Determine the [X, Y] coordinate at the center of the cell enclosing the given text.  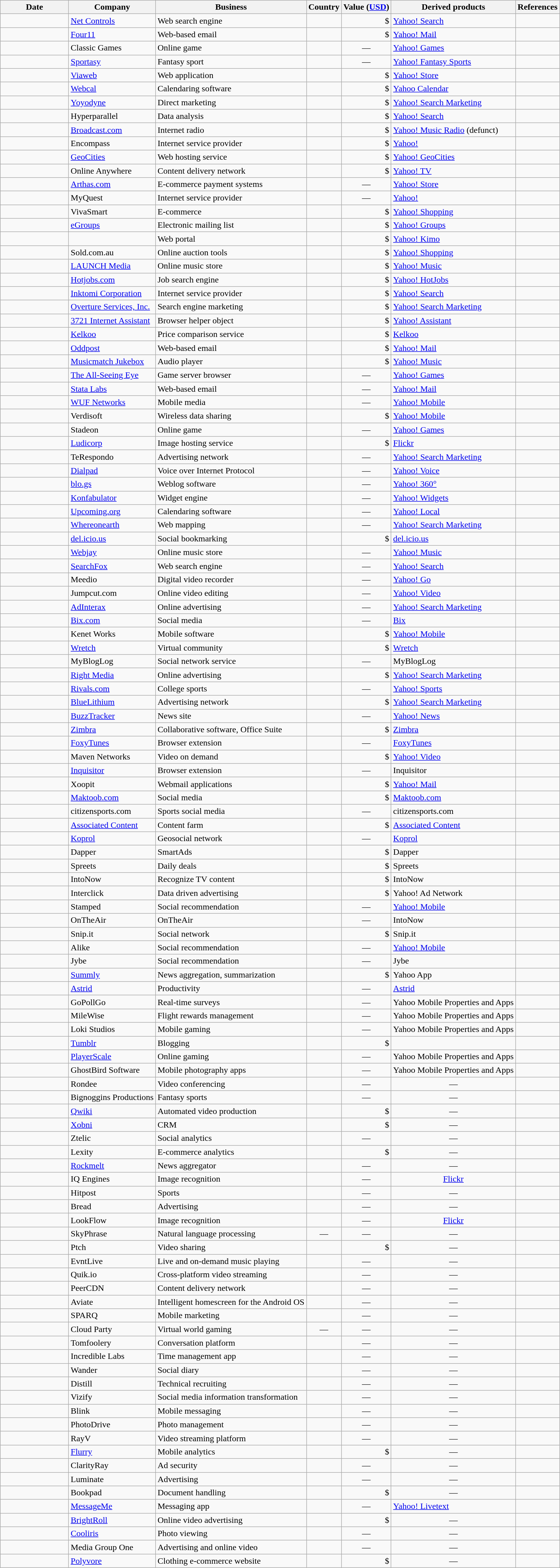
Productivity [231, 988]
Browser helper object [231, 320]
Intelligent homescreen for the Android OS [231, 1302]
Search engine marketing [231, 307]
E-commerce analytics [231, 1152]
Electronic mailing list [231, 225]
Derived products [454, 7]
Messaging app [231, 1506]
Social network [231, 934]
Hyperparallel [112, 116]
SearchFox [112, 566]
Online gaming [231, 1057]
AdInterax [112, 607]
Mobile marketing [231, 1316]
Hitpost [112, 1193]
Daily deals [231, 866]
Mobile software [231, 634]
Yahoo! Ad Network [454, 893]
Web application [231, 75]
Virtual world gaming [231, 1329]
Yahoo! 360° [454, 484]
TeRespondo [112, 457]
Digital video recorder [231, 579]
E-commerce [231, 212]
Cross-platform video streaming [231, 1275]
Ptch [112, 1247]
Voice over Internet Protocol [231, 471]
Dialpad [112, 471]
Value (USD) [366, 7]
Automated video production [231, 1111]
Ztelic [112, 1138]
Hotjobs.com [112, 280]
Game server browser [231, 375]
Social bookmarking [231, 539]
Photo management [231, 1424]
BrightRoll [112, 1520]
Flurry [112, 1452]
Video sharing [231, 1247]
Yoyodyne [112, 102]
Meedio [112, 579]
Bix [454, 621]
MessageMe [112, 1506]
Date [34, 7]
SPARQ [112, 1316]
Luminate [112, 1479]
Lexity [112, 1152]
News aggregator [231, 1166]
Yahoo! Groups [454, 225]
Qwiki [112, 1111]
Web portal [231, 239]
Collaborative software, Office Suite [231, 729]
Whereonearth [112, 525]
Video conferencing [231, 1084]
Right Media [112, 675]
Video streaming platform [231, 1438]
Yahoo! News [454, 716]
Fantasy sport [231, 62]
Bignoggins Productions [112, 1097]
Yahoo! Music Radio (defunct) [454, 130]
Mobile messaging [231, 1411]
Web hosting service [231, 157]
GeoCities [112, 157]
Musicmatch Jukebox [112, 361]
Flight rewards management [231, 1015]
CRM [231, 1125]
Summly [112, 975]
eGroups [112, 225]
blo.gs [112, 484]
Yahoo! Kimo [454, 239]
Geosocial network [231, 839]
WUF Networks [112, 402]
Bookpad [112, 1493]
Social analytics [231, 1138]
Four11 [112, 34]
News aggregation, summarization [231, 975]
Cloud Party [112, 1329]
Oddpost [112, 348]
SmartAds [231, 852]
LAUNCH Media [112, 266]
Rondee [112, 1084]
PeerCDN [112, 1288]
Sold.com.au [112, 252]
Encompass [112, 143]
Cooliris [112, 1534]
Recognize TV content [231, 879]
Incredible Labs [112, 1356]
Natural language processing [231, 1234]
Yahoo! HotJobs [454, 280]
Upcoming.org [112, 511]
Fantasy sports [231, 1097]
Yahoo! Widgets [454, 498]
Social media information transformation [231, 1397]
BuzzTracker [112, 716]
Net Controls [112, 21]
Ludicorp [112, 443]
Web mapping [231, 525]
Loki Studios [112, 1029]
Mobile photography apps [231, 1070]
Weblog software [231, 484]
Distill [112, 1384]
Konfabulator [112, 498]
Xobni [112, 1125]
ClarityRay [112, 1465]
Wireless data sharing [231, 416]
Online auction tools [231, 252]
Yahoo! GeoCities [454, 157]
E-commerce payment systems [231, 184]
Widget engine [231, 498]
PhotoDrive [112, 1424]
Interclick [112, 893]
Yahoo! Local [454, 511]
Virtual community [231, 648]
The All-Seeing Eye [112, 375]
Online Anywhere [112, 171]
Blogging [231, 1043]
Tumblr [112, 1043]
Webcal [112, 89]
Verdisoft [112, 416]
IQ Engines [112, 1179]
Yahoo App [454, 975]
Maven Networks [112, 757]
Webmail applications [231, 784]
Data driven advertising [231, 893]
Mobile media [231, 402]
Social network service [231, 661]
Rockmelt [112, 1166]
Aviate [112, 1302]
Yahoo! Voice [454, 471]
MileWise [112, 1015]
Bix.com [112, 621]
Sports [231, 1193]
GhostBird Software [112, 1070]
Business [231, 7]
GoPollGo [112, 1002]
VivaSmart [112, 212]
MyQuest [112, 198]
Company [112, 7]
Alike [112, 947]
Xoopit [112, 784]
Video on demand [231, 757]
Direct marketing [231, 102]
Live and on-demand music playing [231, 1261]
Vizify [112, 1397]
Yahoo! TV [454, 171]
Yahoo! Livetext [454, 1506]
Time management app [231, 1356]
Internet radio [231, 130]
Media Group One [112, 1547]
Image hosting service [231, 443]
Viaweb [112, 75]
Online video advertising [231, 1520]
EvntLive [112, 1261]
Yahoo! Fantasy Sports [454, 62]
Ad security [231, 1465]
Jumpcut.com [112, 593]
Stata Labs [112, 389]
Conversation platform [231, 1343]
Webjay [112, 552]
3721 Internet Assistant [112, 320]
Advertising and online video [231, 1547]
Price comparison service [231, 334]
Country [324, 7]
Sports social media [231, 811]
Real-time surveys [231, 1002]
Broadcast.com [112, 130]
References [537, 7]
Social diary [231, 1370]
Overture Services, Inc. [112, 307]
College sports [231, 689]
Sportasy [112, 62]
Photo viewing [231, 1534]
Rivals.com [112, 689]
Stamped [112, 907]
Stadeon [112, 430]
Clothing e-commerce website [231, 1561]
Yahoo! Go [454, 579]
Bread [112, 1206]
News site [231, 716]
Data analysis [231, 116]
Mobile analytics [231, 1452]
Content farm [231, 825]
Yahoo Calendar [454, 89]
Job search engine [231, 280]
Online video editing [231, 593]
Kenet Works [112, 634]
SkyPhrase [112, 1234]
Audio player [231, 361]
Classic Games [112, 48]
Polyvore [112, 1561]
BlueLithium [112, 702]
Tomfoolery [112, 1343]
Mobile gaming [231, 1029]
Document handling [231, 1493]
Technical recruiting [231, 1384]
Yahoo! Sports [454, 689]
PlayerScale [112, 1057]
Inktomi Corporation [112, 293]
Quik.io [112, 1275]
Yahoo! Assistant [454, 320]
Arthas.com [112, 184]
Blink [112, 1411]
RayV [112, 1438]
LookFlow [112, 1220]
Wander [112, 1370]
